Identify which cell holds the provided text, then report its [X, Y] central coordinate. 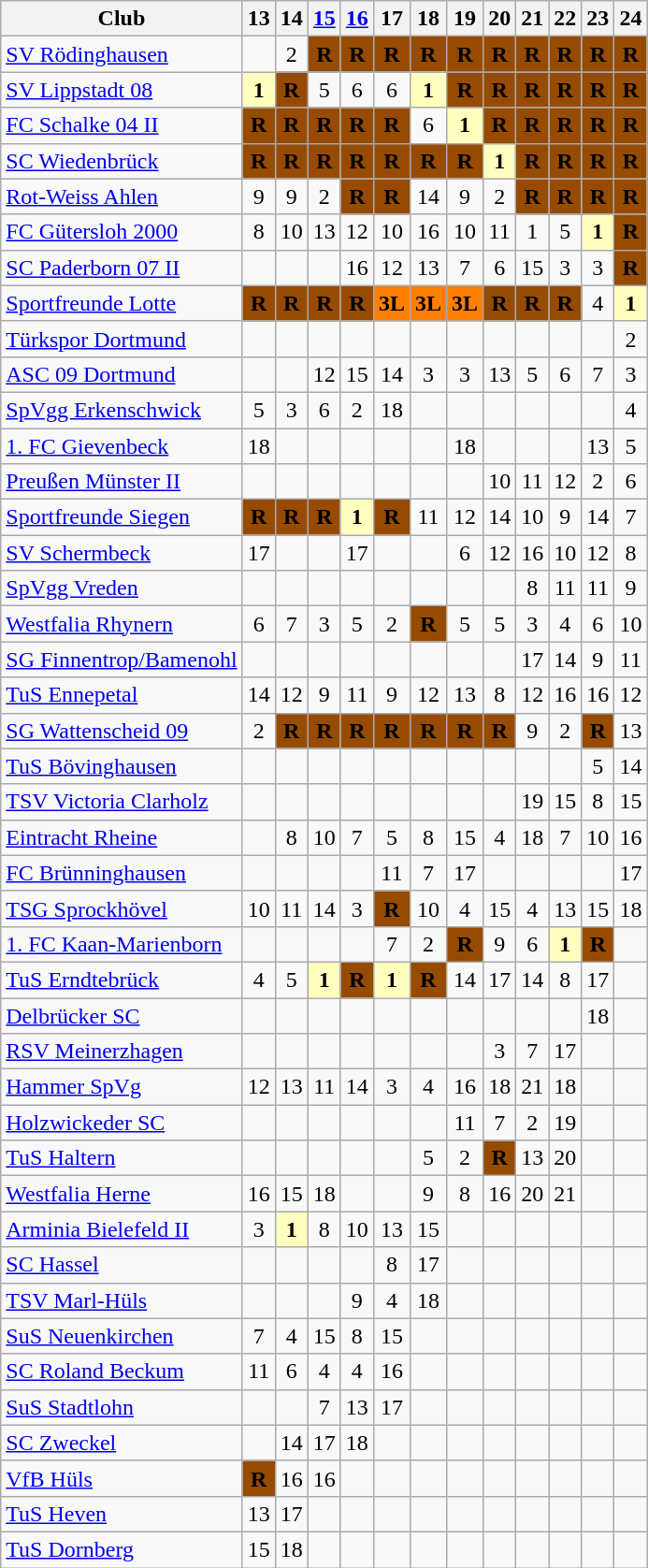
TSV Victoria Clarholz [122, 802]
TSG Sprockhövel [122, 908]
23 [598, 19]
Holzwickeder SC [122, 1123]
TuS Erndtebrück [122, 980]
VfB Hüls [122, 1478]
Rot-Weiss Ahlen [122, 196]
Eintracht Rheine [122, 837]
TuS Bövinghausen [122, 766]
22 [565, 19]
1. FC Kaan-Marienborn [122, 944]
SV Schermbeck [122, 553]
SpVgg Vreden [122, 588]
SuS Neuenkirchen [122, 1336]
SG Wattenscheid 09 [122, 731]
Club [122, 19]
SC Hassel [122, 1265]
ASC 09 Dortmund [122, 374]
SC Wiedenbrück [122, 161]
SpVgg Erkenschwick [122, 410]
SC Zweckel [122, 1443]
TuS Haltern [122, 1158]
Westfalia Rhynern [122, 624]
TuS Heven [122, 1514]
RSV Meinerzhagen [122, 1052]
24 [630, 19]
SV Lippstadt 08 [122, 90]
FC Gütersloh 2000 [122, 232]
TuS Dornberg [122, 1549]
TuS Ennepetal [122, 695]
Sportfreunde Lotte [122, 303]
Arminia Bielefeld II [122, 1229]
TSV Marl-Hüls [122, 1300]
Delbrücker SC [122, 1015]
FC Schalke 04 II [122, 125]
Hammer SpVg [122, 1087]
Westfalia Herne [122, 1194]
Türkspor Dortmund [122, 339]
SC Roland Beckum [122, 1372]
SG Finnentrop/Bamenohl [122, 660]
SC Paderborn 07 II [122, 268]
FC Brünninghausen [122, 873]
Preußen Münster II [122, 482]
SV Rödinghausen [122, 54]
1. FC Gievenbeck [122, 446]
Sportfreunde Siegen [122, 517]
SuS Stadtlohn [122, 1407]
